Find where the given text appears and provide that cell's center as [X, Y] coordinate. 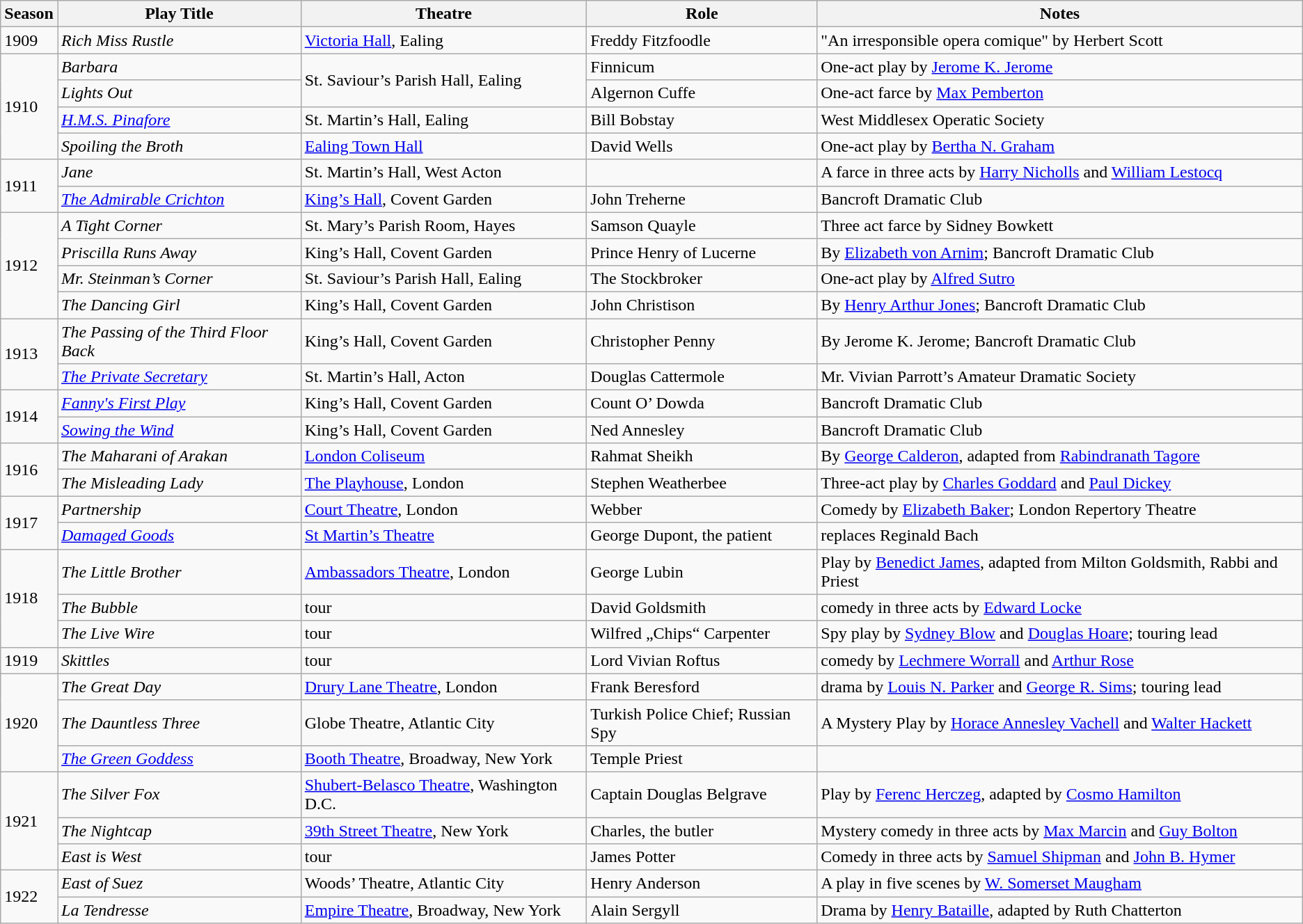
By George Calderon, adapted from Rabindranath Tagore [1060, 456]
Ealing Town Hall [444, 146]
A farce in three acts by Harry Nicholls and William Lestocq [1060, 173]
Comedy by Elizabeth Baker; London Repertory Theatre [1060, 509]
The Little Brother [179, 572]
The Dauntless Three [179, 722]
East of Suez [179, 884]
Comedy in three acts by Samuel Shipman and John B. Hymer [1060, 857]
The Bubble [179, 607]
David Wells [702, 146]
Skittles [179, 660]
The Great Day [179, 687]
Count O’ Dowda [702, 404]
By Elizabeth von Arnim; Bancroft Dramatic Club [1060, 252]
Prince Henry of Lucerne [702, 252]
Spoiling the Broth [179, 146]
Frank Beresford [702, 687]
Barbara [179, 67]
George Lubin [702, 572]
1918 [29, 598]
Sowing the Wind [179, 430]
One-act play by Jerome K. Jerome [1060, 67]
1909 [29, 40]
A Mystery Play by Horace Annesley Vachell and Walter Hackett [1060, 722]
The Live Wire [179, 634]
1919 [29, 660]
The Nightcap [179, 830]
1912 [29, 265]
Globe Theatre, Atlantic City [444, 722]
St Martin’s Theatre [444, 536]
Victoria Hall, Ealing [444, 40]
Play Title [179, 14]
La Tendresse [179, 910]
Samson Quayle [702, 225]
Mystery comedy in three acts by Max Marcin and Guy Bolton [1060, 830]
Henry Anderson [702, 884]
Three-act play by Charles Goddard and Paul Dickey [1060, 483]
The Maharani of Arakan [179, 456]
The Misleading Lady [179, 483]
Lord Vivian Roftus [702, 660]
Douglas Cattermole [702, 377]
1910 [29, 106]
Lights Out [179, 93]
Rahmat Sheikh [702, 456]
Captain Douglas Belgrave [702, 795]
comedy by Lechmere Worrall and Arthur Rose [1060, 660]
Mr. Steinman’s Corner [179, 278]
A play in five scenes by W. Somerset Maugham [1060, 884]
Damaged Goods [179, 536]
Drury Lane Theatre, London [444, 687]
By Henry Arthur Jones; Bancroft Dramatic Club [1060, 305]
John Christison [702, 305]
The Silver Fox [179, 795]
St. Mary’s Parish Room, Hayes [444, 225]
The Private Secretary [179, 377]
One-act play by Alfred Sutro [1060, 278]
Notes [1060, 14]
comedy in three acts by Edward Locke [1060, 607]
Temple Priest [702, 758]
1913 [29, 355]
Ned Annesley [702, 430]
Ambassadors Theatre, London [444, 572]
The Green Goddess [179, 758]
St. Martin’s Hall, West Acton [444, 173]
Drama by Henry Bataille, adapted by Ruth Chatterton [1060, 910]
Season [29, 14]
David Goldsmith [702, 607]
Rich Miss Rustle [179, 40]
Shubert-Belasco Theatre, Washington D.C. [444, 795]
Play by Ferenc Herczeg, adapted by Cosmo Hamilton [1060, 795]
By Jerome K. Jerome; Bancroft Dramatic Club [1060, 341]
The Admirable Crichton [179, 199]
One-act play by Bertha N. Graham [1060, 146]
Stephen Weatherbee [702, 483]
Wilfred „Chips“ Carpenter [702, 634]
Play by Benedict James, adapted from Milton Goldsmith, Rabbi and Priest [1060, 572]
Role [702, 14]
The Stockbroker [702, 278]
Christopher Penny [702, 341]
St. Martin’s Hall, Acton [444, 377]
Partnership [179, 509]
One-act farce by Max Pemberton [1060, 93]
George Dupont, the patient [702, 536]
Charles, the butler [702, 830]
Priscilla Runs Away [179, 252]
West Middlesex Operatic Society [1060, 120]
1916 [29, 470]
Theatre [444, 14]
drama by Louis N. Parker and George R. Sims; touring lead [1060, 687]
Freddy Fitzfoodle [702, 40]
1911 [29, 186]
"An irresponsible opera comique" by Herbert Scott [1060, 40]
St. Martin’s Hall, Ealing [444, 120]
1920 [29, 722]
Jane [179, 173]
Booth Theatre, Broadway, New York [444, 758]
East is West [179, 857]
replaces Reginald Bach [1060, 536]
39th Street Theatre, New York [444, 830]
London Coliseum [444, 456]
Alain Sergyll [702, 910]
Algernon Cuffe [702, 93]
Mr. Vivian Parrott’s Amateur Dramatic Society [1060, 377]
1921 [29, 821]
The Playhouse, London [444, 483]
Finnicum [702, 67]
1914 [29, 417]
Webber [702, 509]
The Dancing Girl [179, 305]
John Treherne [702, 199]
Empire Theatre, Broadway, New York [444, 910]
Spy play by Sydney Blow and Douglas Hoare; touring lead [1060, 634]
James Potter [702, 857]
Three act farce by Sidney Bowkett [1060, 225]
Bill Bobstay [702, 120]
1917 [29, 523]
1922 [29, 897]
H.M.S. Pinafore [179, 120]
A Tight Corner [179, 225]
Turkish Police Chief; Russian Spy [702, 722]
Woods’ Theatre, Atlantic City [444, 884]
Fanny's First Play [179, 404]
The Passing of the Third Floor Back [179, 341]
Court Theatre, London [444, 509]
